Find where the given text appears and provide that cell's center as (X, Y) coordinate. 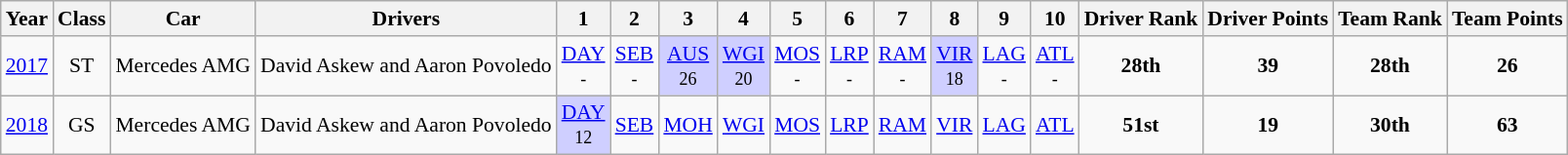
LRP (849, 125)
63 (1508, 125)
WGI (743, 125)
SEB - (635, 66)
39 (1268, 66)
ATL (1055, 125)
RAM - (903, 66)
Team Points (1508, 19)
Class (82, 19)
4 (743, 19)
SEB (635, 125)
WGI 20 (743, 66)
2017 (27, 66)
7 (903, 19)
Year (27, 19)
Driver Points (1268, 19)
51st (1141, 125)
9 (1003, 19)
8 (954, 19)
DAY - (583, 66)
Driver Rank (1141, 19)
26 (1508, 66)
ST (82, 66)
Drivers (406, 19)
AUS 26 (688, 66)
LAG- (1003, 66)
VIR (954, 125)
2018 (27, 125)
LRP - (849, 66)
10 (1055, 19)
2 (635, 19)
GS (82, 125)
Car (183, 19)
ATL - (1055, 66)
LAG (1003, 125)
19 (1268, 125)
MOS- (798, 66)
6 (849, 19)
30th (1391, 125)
Team Rank (1391, 19)
RAM (903, 125)
MOS (798, 125)
3 (688, 19)
DAY 12 (583, 125)
VIR 18 (954, 66)
MOH (688, 125)
1 (583, 19)
5 (798, 19)
